Pinpoint the cell where the given text exists, returning its (X, Y) midpoint coordinate. 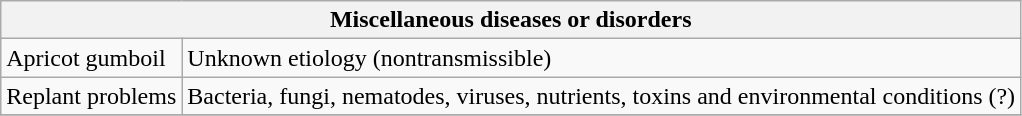
Replant problems (92, 96)
Miscellaneous diseases or disorders (511, 20)
Unknown etiology (nontransmissible) (602, 58)
Bacteria, fungi, nematodes, viruses, nutrients, toxins and environmental conditions (?) (602, 96)
Apricot gumboil (92, 58)
